Locate the cell with the specified text and output its (X, Y) center coordinate. 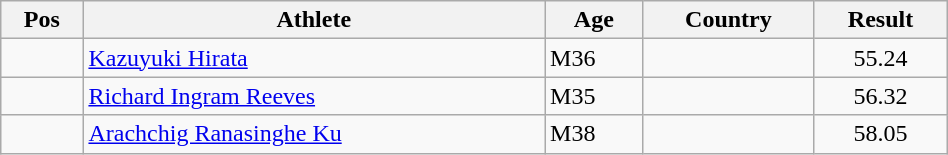
Result (881, 20)
M38 (594, 134)
M36 (594, 58)
Pos (42, 20)
Kazuyuki Hirata (314, 58)
Richard Ingram Reeves (314, 96)
55.24 (881, 58)
58.05 (881, 134)
56.32 (881, 96)
Athlete (314, 20)
Arachchig Ranasinghe Ku (314, 134)
Age (594, 20)
M35 (594, 96)
Country (728, 20)
